Detect which cell encompasses the target text, then output its [x, y] center coordinate. 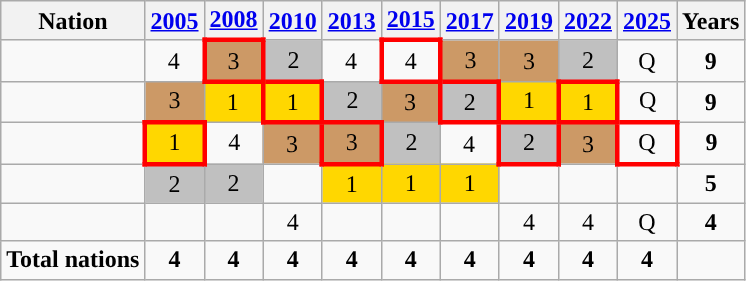
2008 [234, 21]
2022 [588, 21]
2025 [646, 21]
2005 [174, 21]
2017 [470, 21]
2015 [410, 21]
Years [711, 21]
2019 [528, 21]
Nation [73, 21]
5 [711, 184]
Total nations [73, 260]
2013 [352, 21]
2010 [292, 21]
